Search for the cell housing the specified text and yield its (x, y) center coordinate. 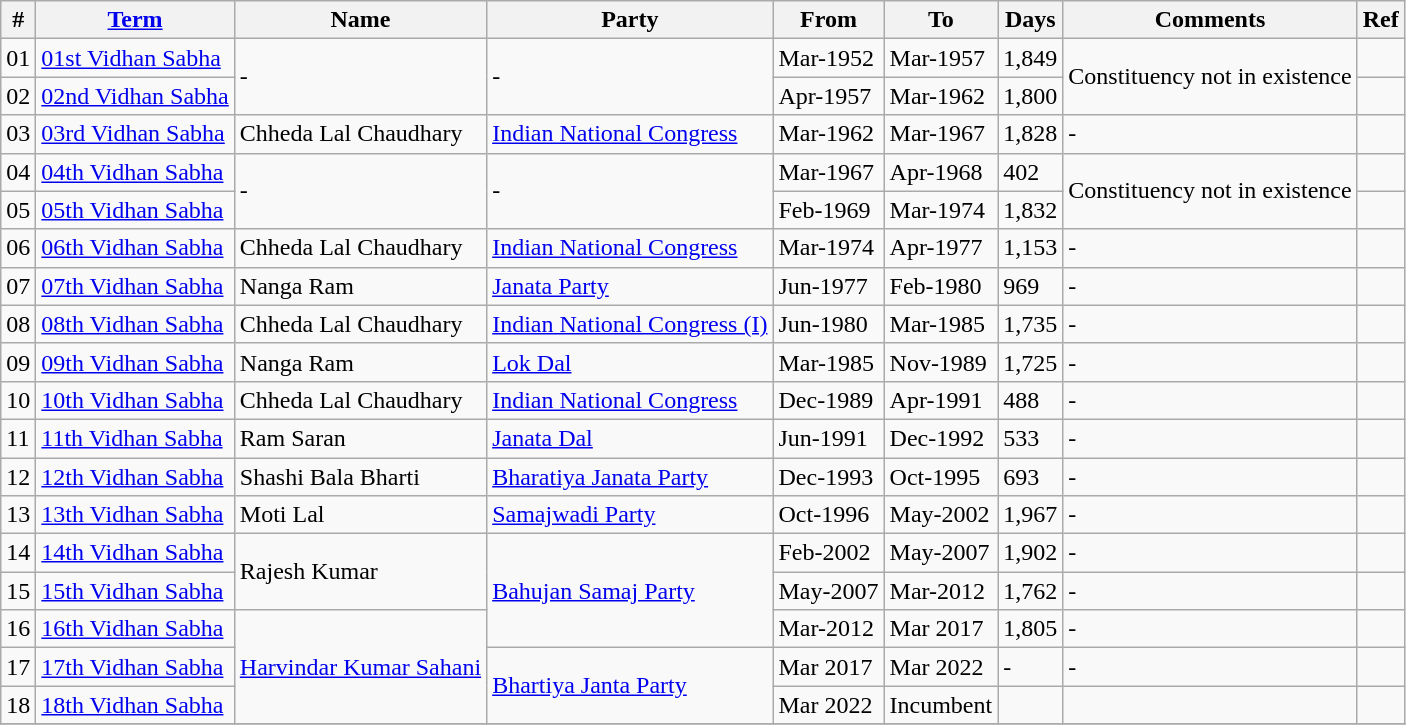
Party (630, 20)
Samajwadi Party (630, 515)
# (18, 20)
Janata Party (630, 286)
1,725 (1030, 362)
03 (18, 134)
1,805 (1030, 629)
1,849 (1030, 58)
07th Vidhan Sabha (135, 286)
06 (18, 248)
Harvindar Kumar Sahani (360, 667)
04th Vidhan Sabha (135, 172)
Ram Saran (360, 438)
Comments (1210, 20)
15th Vidhan Sabha (135, 591)
05th Vidhan Sabha (135, 210)
1,153 (1030, 248)
Dec-1993 (828, 477)
14 (18, 553)
04 (18, 172)
Apr-1968 (941, 172)
01st Vidhan Sabha (135, 58)
Feb-1980 (941, 286)
Bhartiya Janta Party (630, 686)
15 (18, 591)
Bharatiya Janata Party (630, 477)
03rd Vidhan Sabha (135, 134)
Oct-1995 (941, 477)
1,735 (1030, 324)
693 (1030, 477)
Indian National Congress (I) (630, 324)
09th Vidhan Sabha (135, 362)
02nd Vidhan Sabha (135, 96)
08 (18, 324)
11th Vidhan Sabha (135, 438)
From (828, 20)
Bahujan Samaj Party (630, 591)
16th Vidhan Sabha (135, 629)
02 (18, 96)
01 (18, 58)
Jun-1980 (828, 324)
11 (18, 438)
06th Vidhan Sabha (135, 248)
533 (1030, 438)
Ref (1380, 20)
18th Vidhan Sabha (135, 705)
402 (1030, 172)
1,967 (1030, 515)
Oct-1996 (828, 515)
Mar-1957 (941, 58)
Janata Dal (630, 438)
12 (18, 477)
1,800 (1030, 96)
Incumbent (941, 705)
Dec-1989 (828, 400)
Shashi Bala Bharti (360, 477)
10th Vidhan Sabha (135, 400)
Rajesh Kumar (360, 572)
Nov-1989 (941, 362)
17th Vidhan Sabha (135, 667)
1,902 (1030, 553)
Mar-1952 (828, 58)
Apr-1991 (941, 400)
Jun-1977 (828, 286)
17 (18, 667)
Feb-1969 (828, 210)
Feb-2002 (828, 553)
05 (18, 210)
16 (18, 629)
Moti Lal (360, 515)
07 (18, 286)
Jun-1991 (828, 438)
To (941, 20)
1,832 (1030, 210)
08th Vidhan Sabha (135, 324)
Name (360, 20)
09 (18, 362)
13 (18, 515)
488 (1030, 400)
1,828 (1030, 134)
Apr-1977 (941, 248)
May-2002 (941, 515)
18 (18, 705)
1,762 (1030, 591)
Apr-1957 (828, 96)
Lok Dal (630, 362)
10 (18, 400)
Dec-1992 (941, 438)
Term (135, 20)
14th Vidhan Sabha (135, 553)
969 (1030, 286)
12th Vidhan Sabha (135, 477)
13th Vidhan Sabha (135, 515)
Days (1030, 20)
